Return the (x, y) coordinate for the center point of the cell that contains the specified text.  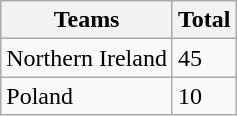
Total (204, 20)
45 (204, 58)
Teams (87, 20)
Poland (87, 96)
10 (204, 96)
Northern Ireland (87, 58)
